Detect which cell encompasses the target text, then output its [x, y] center coordinate. 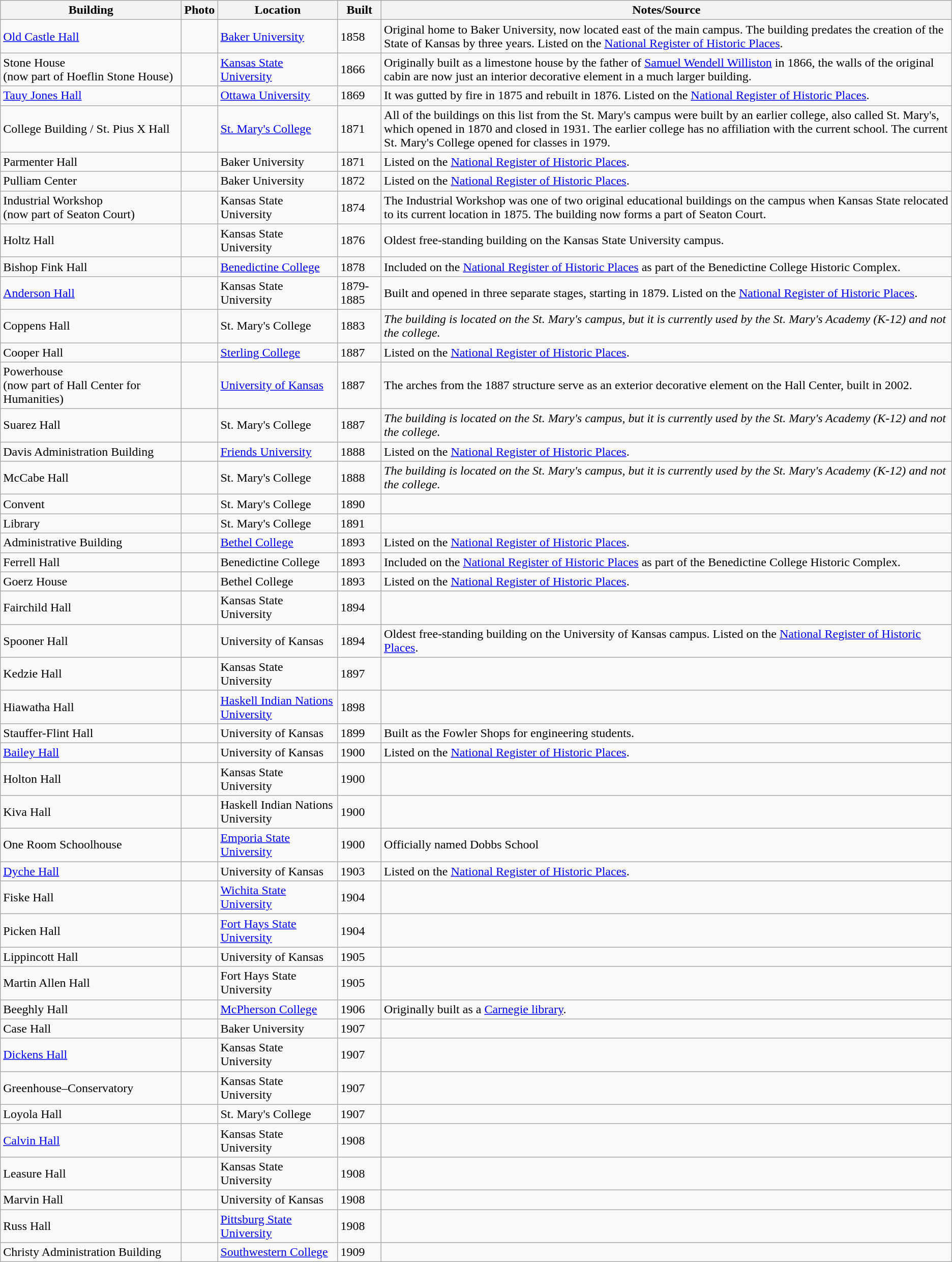
Pulliam Center [91, 181]
Pittsburg State University [278, 1226]
Dyche Hall [91, 871]
Originally built as a Carnegie library. [667, 1009]
Southwestern College [278, 1252]
Industrial Workshop(now part of Seaton Court) [91, 208]
Building [91, 10]
Ottawa University [278, 96]
One Room Schoolhouse [91, 845]
Ferrell Hall [91, 562]
Sterling College [278, 353]
1906 [360, 1009]
Loyola Hall [91, 1114]
Built [360, 10]
Calvin Hall [91, 1140]
Holton Hall [91, 778]
Goerz House [91, 581]
Bailey Hall [91, 752]
Photo [199, 10]
Cooper Hall [91, 353]
It was gutted by fire in 1875 and rebuilt in 1876. Listed on the National Register of Historic Places. [667, 96]
1879-1885 [360, 293]
Emporia State University [278, 845]
Kedzie Hall [91, 673]
Dickens Hall [91, 1055]
Officially named Dobbs School [667, 845]
1883 [360, 326]
Tauy Jones Hall [91, 96]
1909 [360, 1252]
Wichita State University [278, 897]
Coppens Hall [91, 326]
1898 [360, 707]
Fiske Hall [91, 897]
Davis Administration Building [91, 452]
Suarez Hall [91, 425]
McPherson College [278, 1009]
Bishop Fink Hall [91, 267]
1866 [360, 69]
Parmenter Hall [91, 162]
Notes/Source [667, 10]
Library [91, 523]
College Building / St. Pius X Hall [91, 129]
Kiva Hall [91, 812]
Beeghly Hall [91, 1009]
Lippincott Hall [91, 957]
Built and opened in three separate stages, starting in 1879. Listed on the National Register of Historic Places. [667, 293]
Location [278, 10]
1890 [360, 504]
1874 [360, 208]
Old Castle Hall [91, 37]
Leasure Hall [91, 1173]
Russ Hall [91, 1226]
Oldest free-standing building on the Kansas State University campus. [667, 240]
Administrative Building [91, 543]
Picken Hall [91, 931]
1872 [360, 181]
Convent [91, 504]
Friends University [278, 452]
1878 [360, 267]
1897 [360, 673]
1891 [360, 523]
Spooner Hall [91, 641]
Martin Allen Hall [91, 983]
Case Hall [91, 1029]
Stone House(now part of Hoeflin Stone House) [91, 69]
Hiawatha Hall [91, 707]
Fairchild Hall [91, 607]
Christy Administration Building [91, 1252]
1858 [360, 37]
1869 [360, 96]
Powerhouse(now part of Hall Center for Humanities) [91, 386]
Greenhouse–Conservatory [91, 1088]
Built as the Fowler Shops for engineering students. [667, 733]
McCabe Hall [91, 478]
Stauffer-Flint Hall [91, 733]
Holtz Hall [91, 240]
1899 [360, 733]
1903 [360, 871]
1876 [360, 240]
The arches from the 1887 structure serve as an exterior decorative element on the Hall Center, built in 2002. [667, 386]
Oldest free-standing building on the University of Kansas campus. Listed on the National Register of Historic Places. [667, 641]
Anderson Hall [91, 293]
Marvin Hall [91, 1199]
